Scan for the cell matching the given text and deliver its [x, y] coordinate at center. 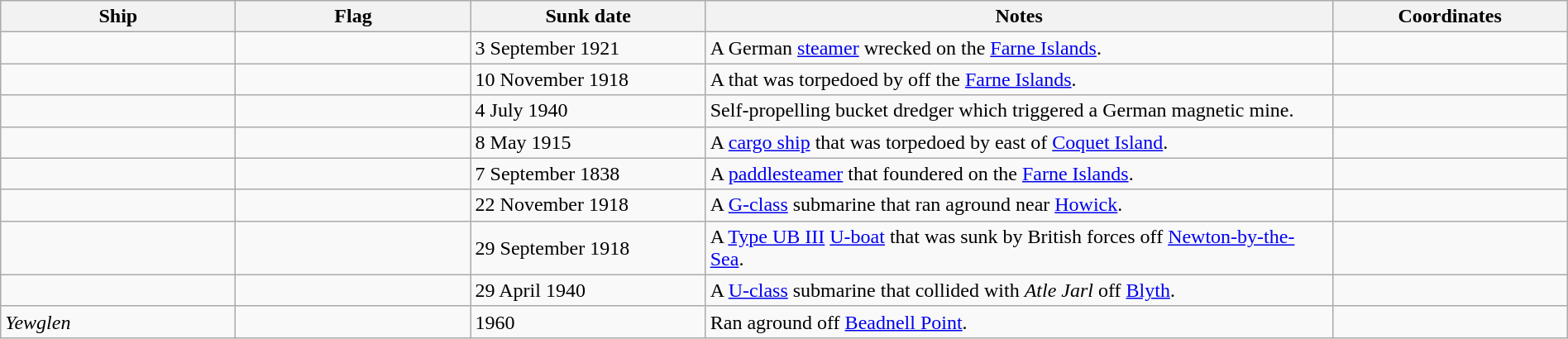
Self-propelling bucket dredger which triggered a German magnetic mine. [1019, 111]
Coordinates [1450, 17]
7 September 1838 [588, 174]
10 November 1918 [588, 79]
22 November 1918 [588, 205]
Ran aground off Beadnell Point. [1019, 322]
1960 [588, 322]
Notes [1019, 17]
Flag [353, 17]
A cargo ship that was torpedoed by east of Coquet Island. [1019, 142]
3 September 1921 [588, 48]
Ship [118, 17]
29 April 1940 [588, 290]
A Type UB III U-boat that was sunk by British forces off Newton-by-the-Sea. [1019, 248]
A paddlesteamer that foundered on the Farne Islands. [1019, 174]
A G-class submarine that ran aground near Howick. [1019, 205]
8 May 1915 [588, 142]
4 July 1940 [588, 111]
Yewglen [118, 322]
A U-class submarine that collided with Atle Jarl off Blyth. [1019, 290]
A German steamer wrecked on the Farne Islands. [1019, 48]
29 September 1918 [588, 248]
A that was torpedoed by off the Farne Islands. [1019, 79]
Sunk date [588, 17]
